Search for the cell housing the specified text and yield its [x, y] center coordinate. 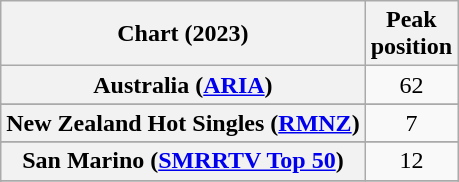
San Marino (SMRRTV Top 50) [183, 161]
New Zealand Hot Singles (RMNZ) [183, 123]
12 [411, 161]
7 [411, 123]
Peakposition [411, 34]
Australia (ARIA) [183, 85]
Chart (2023) [183, 34]
62 [411, 85]
